For the text-containing cell, return its midpoint in [x, y] coordinate format. 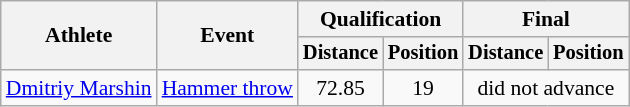
did not advance [546, 88]
Hammer throw [228, 88]
Dmitriy Marshin [79, 88]
72.85 [340, 88]
Athlete [79, 36]
Final [546, 19]
Qualification [380, 19]
Event [228, 36]
19 [423, 88]
